Output the (X, Y) coordinate of the center of the cell containing the given text.  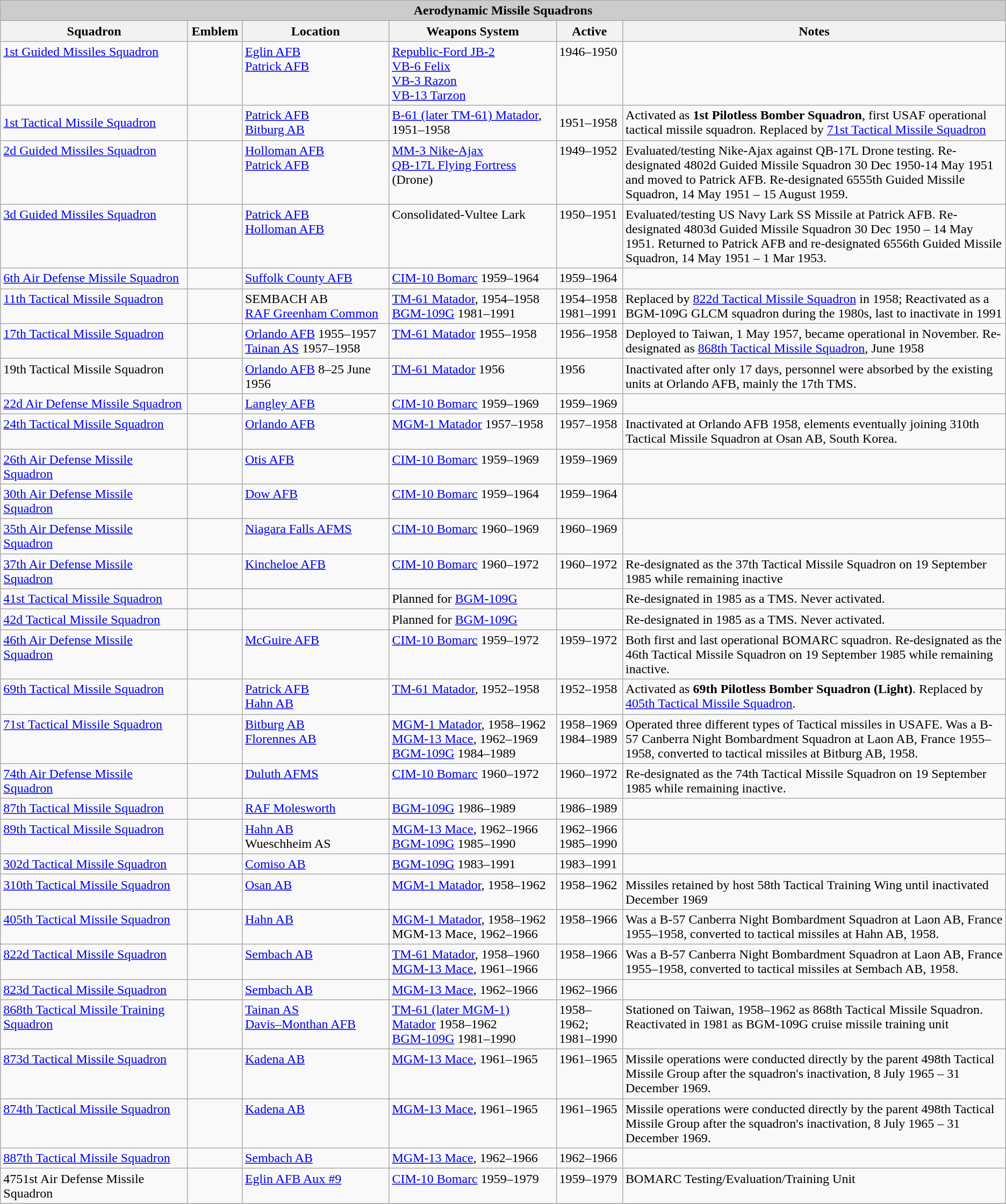
Dow AFB (315, 502)
302d Tactical Missile Squadron (95, 864)
Missiles retained by host 58th Tactical Training Wing until inactivated December 1969 (815, 892)
Orlando AFB (315, 431)
42d Tactical Missile Squadron (95, 619)
Langley AFB (315, 403)
TM-61 Matador, 1952–1958 (473, 696)
823d Tactical Missile Squadron (95, 989)
Duluth AFMS (315, 781)
1960–1969 (590, 536)
405th Tactical Missile Squadron (95, 926)
1962–1966 1985–1990 (590, 836)
Orlando AFB 1955–1957 Tainan AS 1957–1958 (315, 341)
822d Tactical Missile Squadron (95, 962)
Aerodynamic Missile Squadrons (503, 11)
Patrick AFB Bitburg AB (315, 122)
71st Tactical Missile Squadron (95, 739)
1954–1958 1981–1991 (590, 306)
35th Air Defense Missile Squadron (95, 536)
24th Tactical Missile Squadron (95, 431)
MGM-1 Matador, 1958–1962 MGM-13 Mace, 1962–1969 BGM-109G 1984–1989 (473, 739)
874th Tactical Missile Squadron (95, 1123)
1957–1958 (590, 431)
873d Tactical Missile Squadron (95, 1074)
CIM-10 Bomarc 1960–1969 (473, 536)
1950–1951 (590, 236)
Hahn AB Wueschheim AS (315, 836)
37th Air Defense Missile Squadron (95, 572)
2d Guided Missiles Squadron (95, 172)
B-61 (later TM-61) Matador, 1951–1958 (473, 122)
MGM-13 Mace, 1962–1966 BGM-109G 1985–1990 (473, 836)
Stationed on Taiwan, 1958–1962 as 868th Tactical Missile Squadron. Reactivated in 1981 as BGM-109G cruise missile training unit (815, 1025)
McGuire AFB (315, 654)
310th Tactical Missile Squadron (95, 892)
Activated as 69th Pilotless Bomber Squadron (Light). Replaced by 405th Tactical Missile Squadron. (815, 696)
Active (590, 31)
MGM-1 Matador 1957–1958 (473, 431)
30th Air Defense Missile Squadron (95, 502)
1958–1962 (590, 892)
TM-61 Matador 1956 (473, 376)
TM-61 Matador, 1958–1960 MGM-13 Mace, 1961–1966 (473, 962)
3d Guided Missiles Squadron (95, 236)
69th Tactical Missile Squadron (95, 696)
Squadron (95, 31)
26th Air Defense Missile Squadron (95, 466)
1st Guided Missiles Squadron (95, 73)
Inactivated after only 17 days, personnel were absorbed by the existing units at Orlando AFB, mainly the 17th TMS. (815, 376)
74th Air Defense Missile Squadron (95, 781)
SEMBACH AB RAF Greenham Common (315, 306)
Was a B-57 Canberra Night Bombardment Squadron at Laon AB, France 1955–1958, converted to tactical missiles at Sembach AB, 1958. (815, 962)
CIM-10 Bomarc 1959–1972 (473, 654)
Location (315, 31)
1959–1972 (590, 654)
Patrick AFB Holloman AFB (315, 236)
Both first and last operational BOMARC squadron. Re-designated as the 46th Tactical Missile Squadron on 19 September 1985 while remaining inactive. (815, 654)
1st Tactical Missile Squadron (95, 122)
Suffolk County AFB (315, 278)
87th Tactical Missile Squadron (95, 809)
RAF Molesworth (315, 809)
Inactivated at Orlando AFB 1958, elements eventually joining 310th Tactical Missile Squadron at Osan AB, South Korea. (815, 431)
Eglin AFB Aux #9 (315, 1186)
Otis AFB (315, 466)
BGM-109G 1983–1991 (473, 864)
BOMARC Testing/Evaluation/Training Unit (815, 1186)
17th Tactical Missile Squadron (95, 341)
BGM-109G 1986–1989 (473, 809)
Bitburg AB Florennes AB (315, 739)
Re-designated as the 74th Tactical Missile Squadron on 19 September 1985 while remaining inactive. (815, 781)
1958–1962; 1981–1990 (590, 1025)
Notes (815, 31)
1946–1950 (590, 73)
1958–1969 1984–1989 (590, 739)
TM-61 Matador, 1954–1958 BGM-109G 1981–1991 (473, 306)
41st Tactical Missile Squadron (95, 599)
Re-designated as the 37th Tactical Missile Squadron on 19 September 1985 while remaining inactive (815, 572)
11th Tactical Missile Squadron (95, 306)
Comiso AB (315, 864)
6th Air Defense Missile Squadron (95, 278)
Niagara Falls AFMS (315, 536)
CIM-10 Bomarc 1959–1979 (473, 1186)
868th Tactical Missile Training Squadron (95, 1025)
Holloman AFB Patrick AFB (315, 172)
46th Air Defense Missile Squadron (95, 654)
MM-3 Nike-Ajax QB-17L Flying Fortress (Drone) (473, 172)
Emblem (215, 31)
4751st Air Defense Missile Squadron (95, 1186)
Hahn AB (315, 926)
1959–1979 (590, 1186)
Eglin AFB Patrick AFB (315, 73)
Patrick AFB Hahn AB (315, 696)
Osan AB (315, 892)
1956–1958 (590, 341)
89th Tactical Missile Squadron (95, 836)
MGM-1 Matador, 1958–1962 MGM-13 Mace, 1962–1966 (473, 926)
1949–1952 (590, 172)
1956 (590, 376)
Tainan AS Davis–Monthan AFB (315, 1025)
19th Tactical Missile Squadron (95, 376)
Replaced by 822d Tactical Missile Squadron in 1958; Reactivated as a BGM-109G GLCM squadron during the 1980s, last to inactivate in 1991 (815, 306)
Republic-Ford JB-2 VB-6 Felix VB-3 Razon VB-13 Tarzon (473, 73)
887th Tactical Missile Squadron (95, 1158)
Kincheloe AFB (315, 572)
1951–1958 (590, 122)
TM-61 Matador 1955–1958 (473, 341)
1952–1958 (590, 696)
Deployed to Taiwan, 1 May 1957, became operational in November. Re-designated as 868th Tactical Missile Squadron, June 1958 (815, 341)
1986–1989 (590, 809)
1983–1991 (590, 864)
22d Air Defense Missile Squadron (95, 403)
MGM-1 Matador, 1958–1962 (473, 892)
Orlando AFB 8–25 June 1956 (315, 376)
Activated as 1st Pilotless Bomber Squadron, first USAF operational tactical missile squadron. Replaced by 71st Tactical Missile Squadron (815, 122)
TM-61 (later MGM-1) Matador 1958–1962 BGM-109G 1981–1990 (473, 1025)
Consolidated-Vultee Lark (473, 236)
Weapons System (473, 31)
Was a B-57 Canberra Night Bombardment Squadron at Laon AB, France 1955–1958, converted to tactical missiles at Hahn AB, 1958. (815, 926)
